Pinpoint the cell where the given text exists, returning its [x, y] midpoint coordinate. 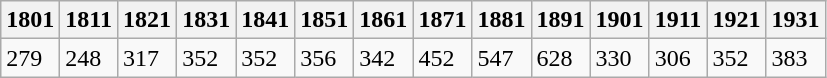
1821 [148, 20]
452 [442, 58]
383 [796, 58]
330 [620, 58]
1871 [442, 20]
628 [560, 58]
1851 [324, 20]
547 [502, 58]
1841 [266, 20]
342 [384, 58]
1811 [89, 20]
1931 [796, 20]
1801 [30, 20]
1861 [384, 20]
279 [30, 58]
356 [324, 58]
306 [678, 58]
1891 [560, 20]
1831 [206, 20]
1881 [502, 20]
317 [148, 58]
1901 [620, 20]
248 [89, 58]
1921 [736, 20]
1911 [678, 20]
